Pinpoint the cell where the given text exists, returning its (X, Y) midpoint coordinate. 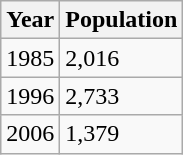
Population (122, 20)
2,016 (122, 58)
2006 (30, 134)
1985 (30, 58)
1996 (30, 96)
1,379 (122, 134)
2,733 (122, 96)
Year (30, 20)
